Return (X, Y) of the center of cell containing provided text 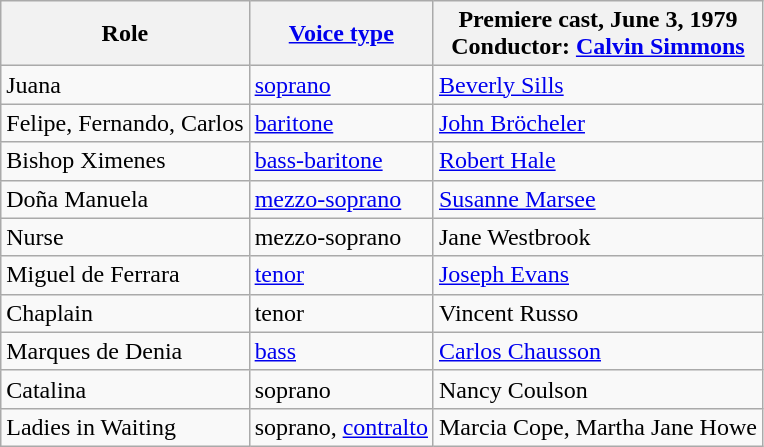
Susanne Marsee (598, 199)
Nancy Coulson (598, 389)
Jane Westbrook (598, 237)
Voice type (341, 34)
bass-baritone (341, 161)
bass (341, 351)
soprano, contralto (341, 427)
Carlos Chausson (598, 351)
Doña Manuela (125, 199)
Marques de Denia (125, 351)
Marcia Cope, Martha Jane Howe (598, 427)
Nurse (125, 237)
Beverly Sills (598, 85)
Miguel de Ferrara (125, 275)
Catalina (125, 389)
Ladies in Waiting (125, 427)
baritone (341, 123)
Felipe, Fernando, Carlos (125, 123)
Robert Hale (598, 161)
Premiere cast, June 3, 1979Conductor: Calvin Simmons (598, 34)
Chaplain (125, 313)
Role (125, 34)
Vincent Russo (598, 313)
Bishop Ximenes (125, 161)
Juana (125, 85)
John Bröcheler (598, 123)
Joseph Evans (598, 275)
